Pinpoint the cell where the given text exists, returning its [X, Y] midpoint coordinate. 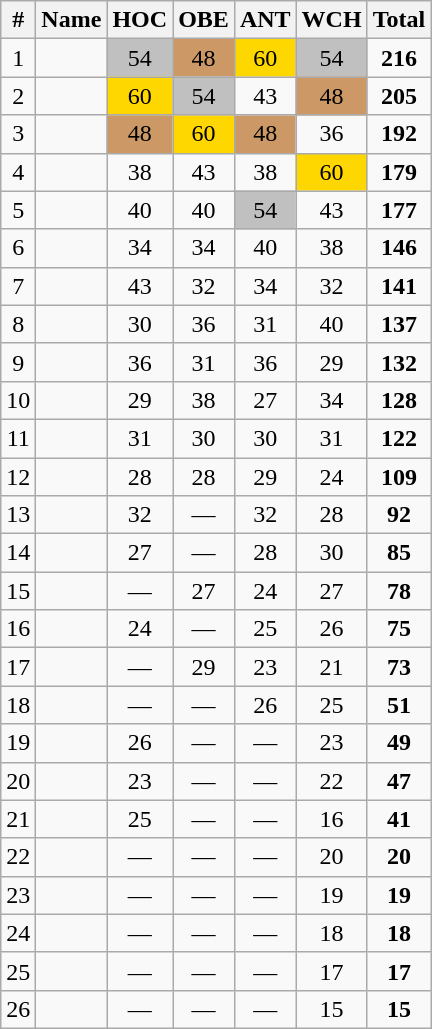
109 [399, 477]
216 [399, 58]
1 [18, 58]
141 [399, 286]
192 [399, 134]
14 [18, 553]
92 [399, 515]
205 [399, 96]
9 [18, 362]
WCH [332, 20]
146 [399, 248]
128 [399, 400]
10 [18, 400]
6 [18, 248]
137 [399, 324]
4 [18, 172]
# [18, 20]
41 [399, 819]
12 [18, 477]
13 [18, 515]
73 [399, 667]
49 [399, 743]
51 [399, 705]
8 [18, 324]
85 [399, 553]
Name [72, 20]
47 [399, 781]
7 [18, 286]
179 [399, 172]
HOC [140, 20]
Total [399, 20]
5 [18, 210]
11 [18, 438]
OBE [204, 20]
3 [18, 134]
75 [399, 629]
78 [399, 591]
2 [18, 96]
122 [399, 438]
ANT [265, 20]
177 [399, 210]
132 [399, 362]
